Return the [x, y] coordinate for the center point of the cell that contains the specified text.  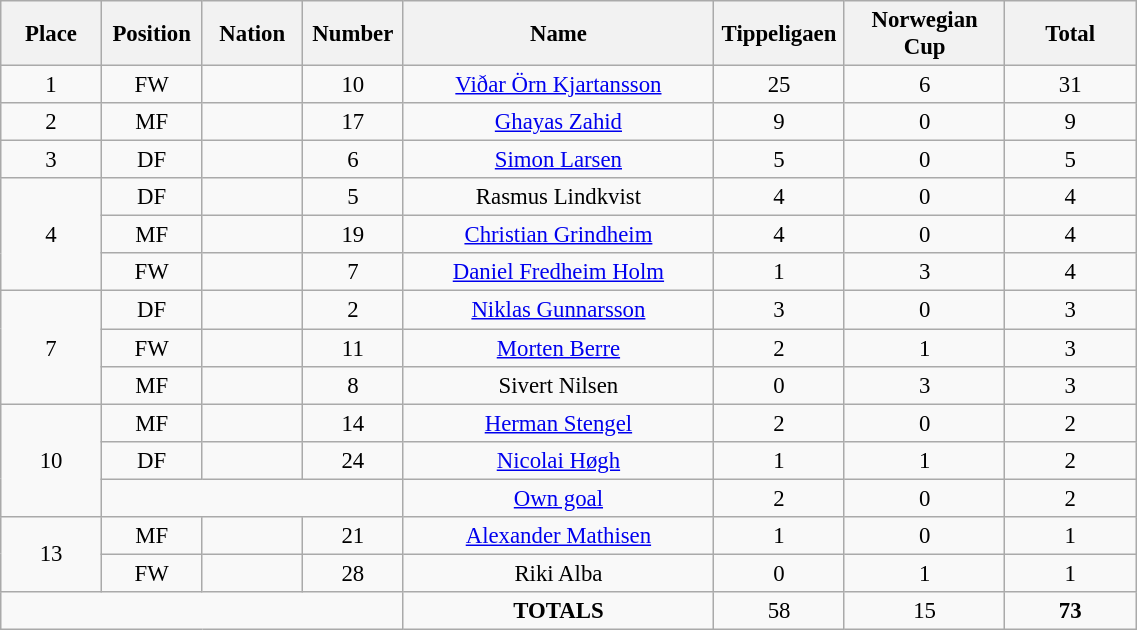
Daniel Fredheim Holm [558, 273]
Own goal [558, 498]
24 [354, 460]
Niklas Gunnarsson [558, 310]
13 [52, 554]
58 [780, 611]
Position [152, 34]
Morten Berre [558, 348]
Sivert Nilsen [558, 385]
Total [1070, 34]
73 [1070, 611]
Simon Larsen [558, 160]
15 [924, 611]
28 [354, 573]
Norwegian Cup [924, 34]
Rasmus Lindkvist [558, 197]
Viðar Örn Kjartansson [558, 85]
17 [354, 122]
Name [558, 34]
Herman Stengel [558, 423]
19 [354, 235]
Number [354, 34]
Nicolai Høgh [558, 460]
Riki Alba [558, 573]
31 [1070, 85]
11 [354, 348]
TOTALS [558, 611]
14 [354, 423]
Place [52, 34]
21 [354, 536]
8 [354, 385]
Ghayas Zahid [558, 122]
Christian Grindheim [558, 235]
Nation [252, 34]
Alexander Mathisen [558, 536]
25 [780, 85]
Tippeligaen [780, 34]
